Determine the (X, Y) coordinate at the center of the cell enclosing the given text.  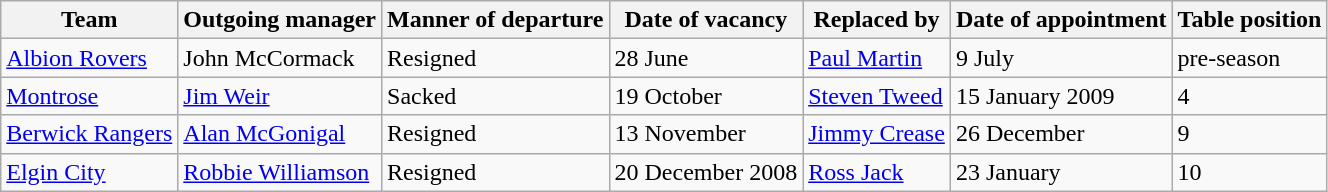
10 (1250, 172)
20 December 2008 (706, 172)
Robbie Williamson (280, 172)
13 November (706, 134)
Ross Jack (877, 172)
Manner of departure (496, 20)
28 June (706, 58)
Team (90, 20)
John McCormack (280, 58)
Paul Martin (877, 58)
Date of appointment (1061, 20)
Alan McGonigal (280, 134)
26 December (1061, 134)
Date of vacancy (706, 20)
19 October (706, 96)
4 (1250, 96)
9 (1250, 134)
pre-season (1250, 58)
Sacked (496, 96)
Berwick Rangers (90, 134)
Table position (1250, 20)
9 July (1061, 58)
23 January (1061, 172)
Replaced by (877, 20)
Jimmy Crease (877, 134)
Albion Rovers (90, 58)
Outgoing manager (280, 20)
Steven Tweed (877, 96)
Montrose (90, 96)
Elgin City (90, 172)
Jim Weir (280, 96)
15 January 2009 (1061, 96)
